Detect which cell encompasses the target text, then output its (x, y) center coordinate. 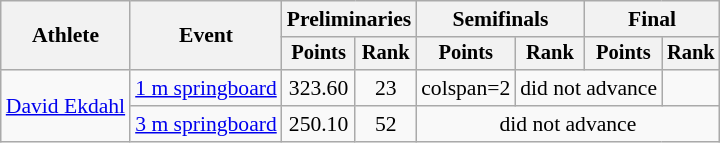
23 (386, 88)
52 (386, 124)
Event (206, 36)
Athlete (66, 36)
colspan=2 (466, 88)
Preliminaries (349, 19)
David Ekdahl (66, 106)
3 m springboard (206, 124)
Semifinals (500, 19)
Final (652, 19)
250.10 (319, 124)
323.60 (319, 88)
1 m springboard (206, 88)
